Pinpoint the cell where the given text exists, returning its [X, Y] midpoint coordinate. 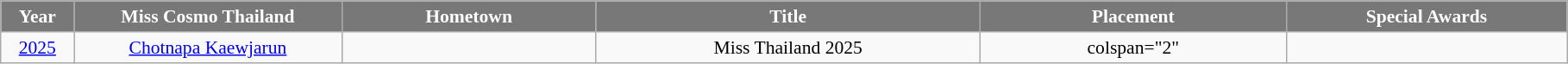
Special Awards [1427, 16]
2025 [38, 48]
Placement [1133, 16]
Hometown [469, 16]
colspan="2" [1133, 48]
Miss Cosmo Thailand [208, 16]
Year [38, 16]
Miss Thailand 2025 [788, 48]
Chotnapa Kaewjarun [208, 48]
Title [788, 16]
